Locate the cell with the specified text and output its (X, Y) center coordinate. 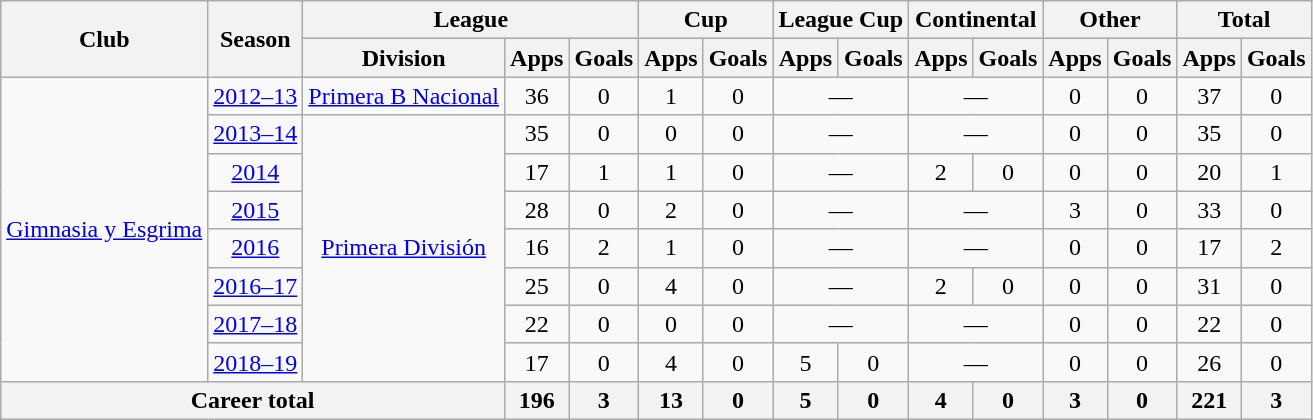
Primera División (404, 248)
16 (537, 248)
25 (537, 286)
Gimnasia y Esgrima (104, 229)
Division (404, 58)
2017–18 (256, 324)
26 (1209, 362)
Other (1110, 20)
Career total (253, 400)
36 (537, 96)
Season (256, 39)
League Cup (841, 20)
33 (1209, 210)
37 (1209, 96)
221 (1209, 400)
2012–13 (256, 96)
20 (1209, 172)
2015 (256, 210)
Club (104, 39)
2016 (256, 248)
196 (537, 400)
31 (1209, 286)
2014 (256, 172)
13 (671, 400)
Cup (706, 20)
28 (537, 210)
Total (1244, 20)
Continental (976, 20)
League (471, 20)
2016–17 (256, 286)
2018–19 (256, 362)
Primera B Nacional (404, 96)
2013–14 (256, 134)
